Find where the given text appears and provide that cell's center as (X, Y) coordinate. 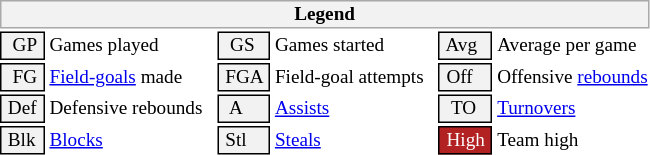
Team high (573, 140)
A (244, 108)
Offensive rebounds (573, 77)
Defensive rebounds (131, 108)
Legend (324, 14)
Blk (22, 140)
FG (22, 77)
Off (466, 77)
Def (22, 108)
GS (244, 46)
Turnovers (573, 108)
High (466, 140)
Field-goal attempts (354, 77)
TO (466, 108)
Steals (354, 140)
GP (22, 46)
Blocks (131, 140)
Games played (131, 46)
Games started (354, 46)
FGA (244, 77)
Avg (466, 46)
Stl (244, 140)
Field-goals made (131, 77)
Average per game (573, 46)
Assists (354, 108)
